Find where the given text appears and provide that cell's center as (X, Y) coordinate. 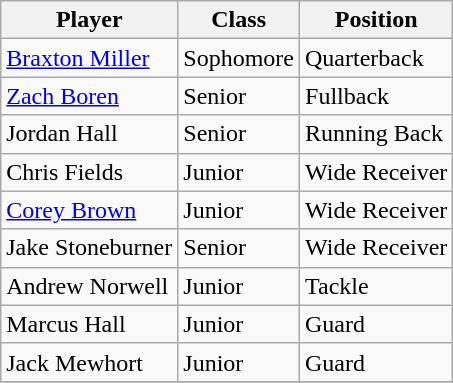
Quarterback (376, 58)
Player (90, 20)
Fullback (376, 96)
Class (239, 20)
Running Back (376, 134)
Marcus Hall (90, 324)
Jake Stoneburner (90, 248)
Position (376, 20)
Braxton Miller (90, 58)
Zach Boren (90, 96)
Sophomore (239, 58)
Jack Mewhort (90, 362)
Tackle (376, 286)
Chris Fields (90, 172)
Corey Brown (90, 210)
Andrew Norwell (90, 286)
Jordan Hall (90, 134)
